Output the [x, y] coordinate of the center of the cell containing the given text.  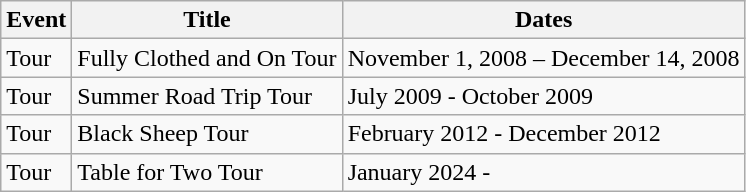
November 1, 2008 – December 14, 2008 [544, 58]
Event [36, 20]
Dates [544, 20]
Fully Clothed and On Tour [207, 58]
January 2024 - [544, 172]
February 2012 - December 2012 [544, 134]
Black Sheep Tour [207, 134]
July 2009 - October 2009 [544, 96]
Summer Road Trip Tour [207, 96]
Table for Two Tour [207, 172]
Title [207, 20]
